Determine the [X, Y] coordinate at the center of the cell enclosing the given text.  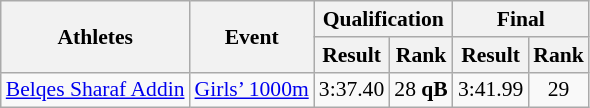
Athletes [96, 36]
29 [558, 90]
Qualification [384, 19]
Final [521, 19]
Event [252, 36]
3:41.99 [490, 90]
3:37.40 [352, 90]
28 qB [421, 90]
Girls’ 1000m [252, 90]
Belqes Sharaf Addin [96, 90]
